Provide the (x, y) coordinate of the cell's center where the given text is located.  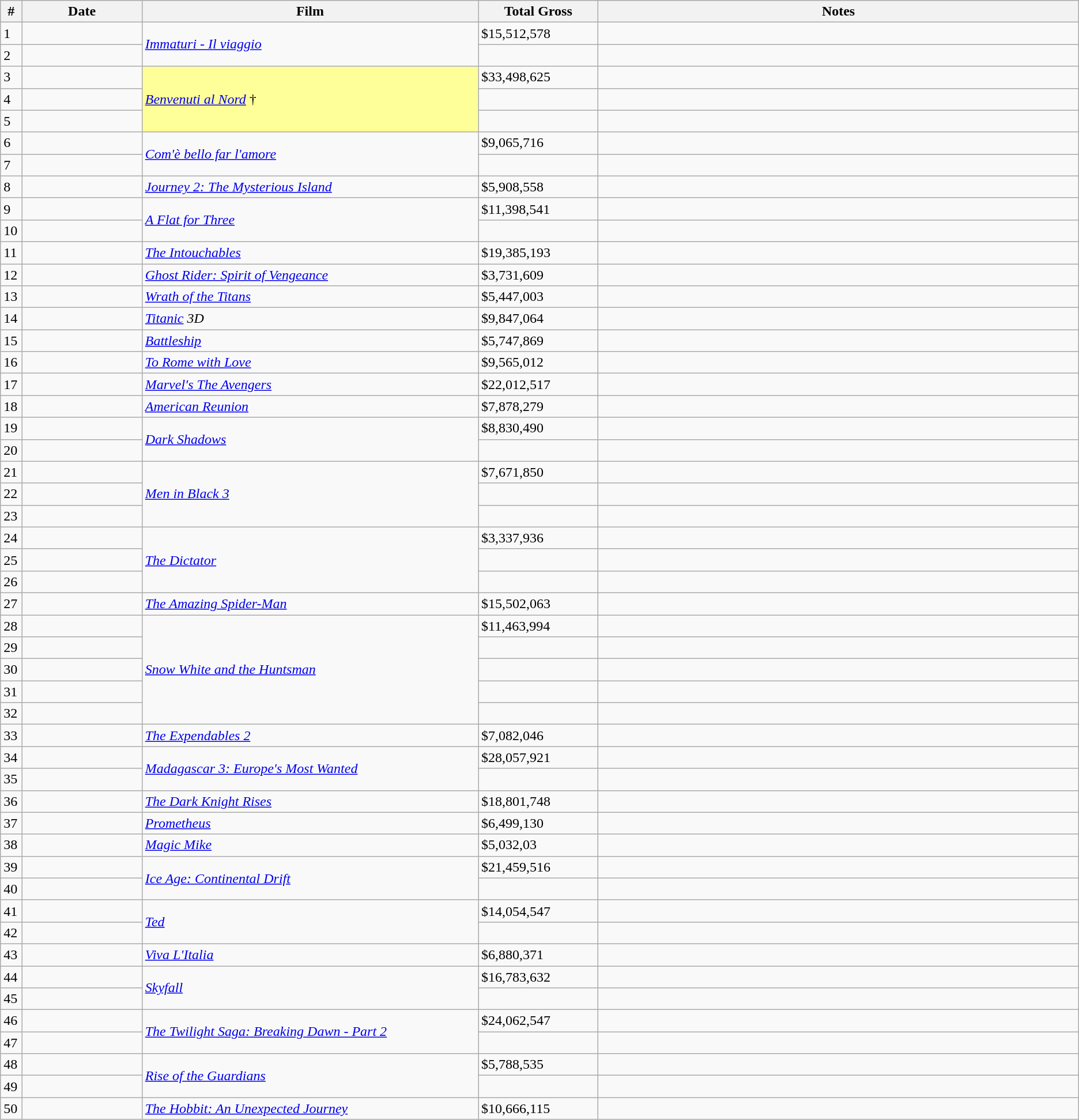
Marvel's The Avengers (310, 384)
43 (12, 955)
Ted (310, 922)
34 (12, 757)
46 (12, 1021)
$5,747,869 (538, 341)
The Intouchables (310, 252)
26 (12, 582)
Viva L'Italia (310, 955)
49 (12, 1087)
25 (12, 560)
$28,057,921 (538, 757)
$10,666,115 (538, 1108)
5 (12, 121)
Men in Black 3 (310, 494)
3 (12, 77)
The Hobbit: An Unexpected Journey (310, 1108)
Notes (838, 12)
36 (12, 801)
$15,502,063 (538, 604)
$19,385,193 (538, 252)
Journey 2: The Mysterious Island (310, 187)
45 (12, 999)
Rise of the Guardians (310, 1076)
$6,880,371 (538, 955)
4 (12, 99)
19 (12, 428)
38 (12, 845)
42 (12, 933)
30 (12, 670)
28 (12, 625)
$6,499,130 (538, 823)
24 (12, 538)
6 (12, 143)
$9,065,716 (538, 143)
15 (12, 341)
Ghost Rider: Spirit of Vengeance (310, 275)
44 (12, 977)
$33,498,625 (538, 77)
Immaturi - Il viaggio (310, 44)
16 (12, 363)
The Dark Knight Rises (310, 801)
$3,337,936 (538, 538)
20 (12, 450)
Date (82, 12)
The Amazing Spider-Man (310, 604)
31 (12, 692)
13 (12, 297)
$16,783,632 (538, 977)
40 (12, 889)
Total Gross (538, 12)
Battleship (310, 341)
Titanic 3D (310, 319)
18 (12, 406)
$11,398,541 (538, 209)
$7,878,279 (538, 406)
41 (12, 911)
American Reunion (310, 406)
$5,447,003 (538, 297)
11 (12, 252)
8 (12, 187)
Film (310, 12)
The Dictator (310, 560)
10 (12, 231)
$21,459,516 (538, 867)
Com'è bello far l'amore (310, 154)
$18,801,748 (538, 801)
27 (12, 604)
Snow White and the Huntsman (310, 669)
A Flat for Three (310, 220)
17 (12, 384)
39 (12, 867)
# (12, 12)
$8,830,490 (538, 428)
$22,012,517 (538, 384)
Prometheus (310, 823)
Dark Shadows (310, 439)
14 (12, 319)
$3,731,609 (538, 275)
$24,062,547 (538, 1021)
$5,032,03 (538, 845)
Skyfall (310, 988)
$5,788,535 (538, 1065)
37 (12, 823)
1 (12, 33)
35 (12, 779)
29 (12, 648)
$15,512,578 (538, 33)
$7,671,850 (538, 472)
$7,082,046 (538, 736)
The Expendables 2 (310, 736)
12 (12, 275)
33 (12, 736)
Wrath of the Titans (310, 297)
$11,463,994 (538, 625)
47 (12, 1043)
48 (12, 1065)
7 (12, 165)
$9,847,064 (538, 319)
To Rome with Love (310, 363)
Ice Age: Continental Drift (310, 878)
23 (12, 516)
2 (12, 55)
Madagascar 3: Europe's Most Wanted (310, 768)
$14,054,547 (538, 911)
The Twilight Saga: Breaking Dawn - Part 2 (310, 1032)
21 (12, 472)
32 (12, 714)
22 (12, 494)
Benvenuti al Nord † (310, 99)
$9,565,012 (538, 363)
9 (12, 209)
Magic Mike (310, 845)
$5,908,558 (538, 187)
50 (12, 1108)
